Output the (x, y) coordinate of the center of the cell containing the given text.  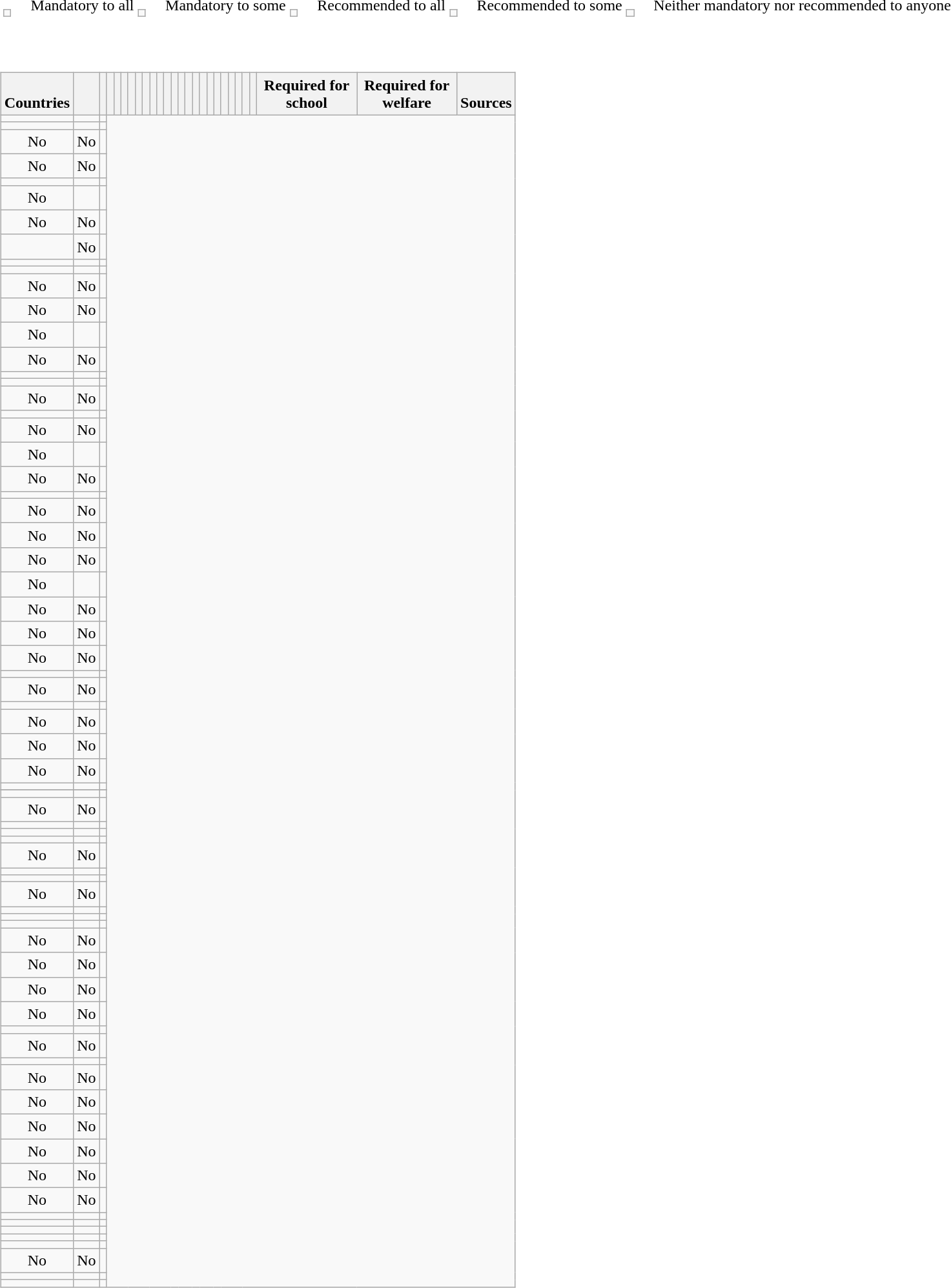
Sources (487, 94)
Countries (37, 94)
Required for welfare (407, 94)
Required for school (306, 94)
